Output the [x, y] coordinate of the center of the cell containing the given text.  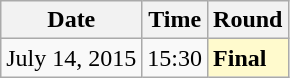
15:30 [175, 58]
July 14, 2015 [72, 58]
Round [248, 20]
Date [72, 20]
Time [175, 20]
Final [248, 58]
